Determine the (X, Y) coordinate at the center of the cell enclosing the given text.  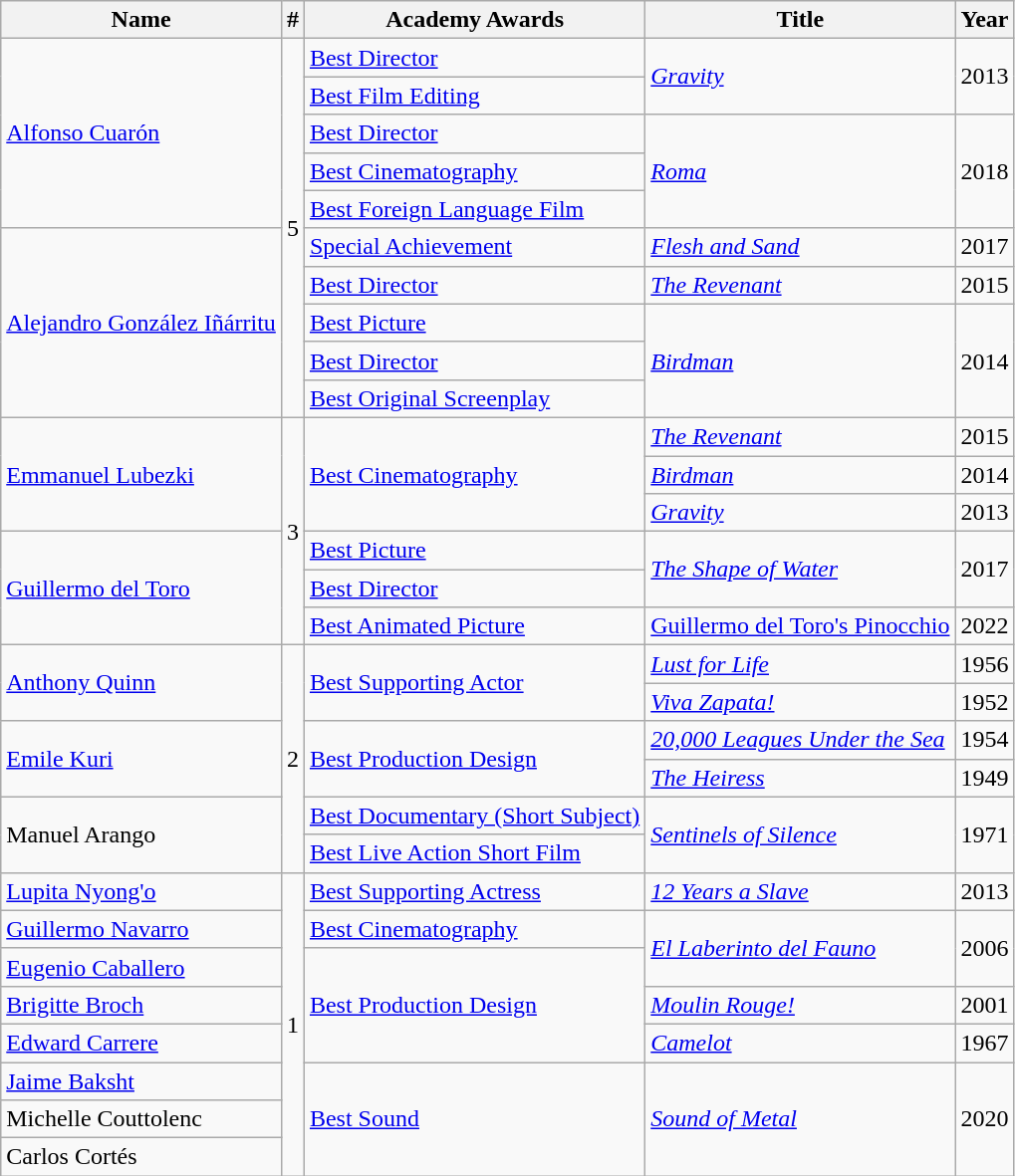
2022 (984, 626)
Year (984, 20)
Flesh and Sand (801, 247)
Alfonso Cuarón (141, 133)
2020 (984, 1118)
Emmanuel Lubezki (141, 474)
12 Years a Slave (801, 891)
Guillermo Navarro (141, 929)
Michelle Couttolenc (141, 1119)
El Laberinto del Fauno (801, 948)
5 (293, 229)
1949 (984, 778)
2018 (984, 171)
Carlos Cortés (141, 1157)
1954 (984, 740)
2006 (984, 948)
2 (293, 759)
Jaime Baksht (141, 1080)
Name (141, 20)
Edward Carrere (141, 1043)
Academy Awards (474, 20)
Manuel Arango (141, 834)
The Shape of Water (801, 570)
Best Live Action Short Film (474, 853)
Best Supporting Actress (474, 891)
# (293, 20)
Eugenio Caballero (141, 967)
Alejandro González Iñárritu (141, 323)
Brigitte Broch (141, 1005)
2001 (984, 1005)
Lust for Life (801, 664)
Guillermo del Toro's Pinocchio (801, 626)
Best Foreign Language Film (474, 209)
Best Supporting Actor (474, 683)
Viva Zapata! (801, 702)
3 (293, 531)
1971 (984, 834)
Moulin Rouge! (801, 1005)
Camelot (801, 1043)
1952 (984, 702)
1 (293, 1024)
1967 (984, 1043)
Anthony Quinn (141, 683)
Best Sound (474, 1118)
1956 (984, 664)
Best Animated Picture (474, 626)
Special Achievement (474, 247)
Best Original Screenplay (474, 398)
Sound of Metal (801, 1118)
Best Documentary (Short Subject) (474, 816)
20,000 Leagues Under the Sea (801, 740)
Guillermo del Toro (141, 588)
Sentinels of Silence (801, 834)
The Heiress (801, 778)
Title (801, 20)
Roma (801, 171)
Best Film Editing (474, 96)
Emile Kuri (141, 759)
Lupita Nyong'o (141, 891)
